Find where the given text appears and provide that cell's center as [X, Y] coordinate. 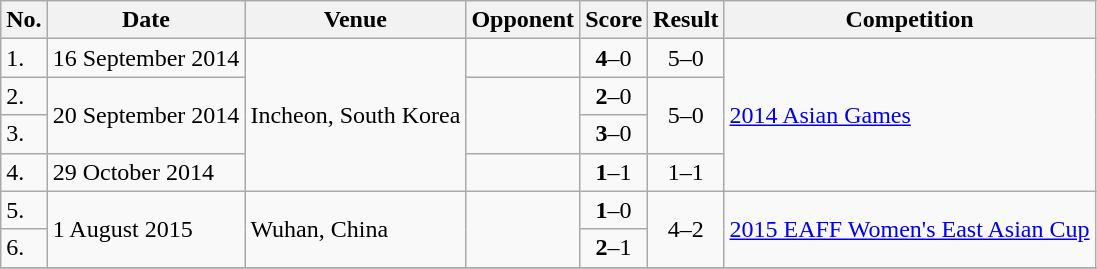
Venue [356, 20]
Result [686, 20]
2–1 [614, 248]
1–0 [614, 210]
4. [24, 172]
Opponent [523, 20]
5. [24, 210]
2015 EAFF Women's East Asian Cup [910, 229]
3. [24, 134]
3–0 [614, 134]
2014 Asian Games [910, 115]
29 October 2014 [146, 172]
20 September 2014 [146, 115]
Date [146, 20]
2–0 [614, 96]
16 September 2014 [146, 58]
2. [24, 96]
Wuhan, China [356, 229]
Incheon, South Korea [356, 115]
Score [614, 20]
1. [24, 58]
4–0 [614, 58]
1 August 2015 [146, 229]
6. [24, 248]
Competition [910, 20]
No. [24, 20]
4–2 [686, 229]
